Return the (x, y) coordinate for the center point of the cell that contains the specified text.  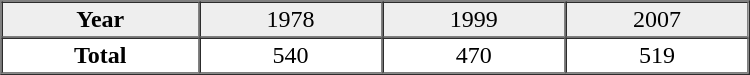
Total (101, 56)
2007 (656, 20)
1999 (474, 20)
470 (474, 56)
540 (290, 56)
Year (101, 20)
519 (656, 56)
1978 (290, 20)
